From the cell containing the given text, extract its center point as (X, Y) coordinate. 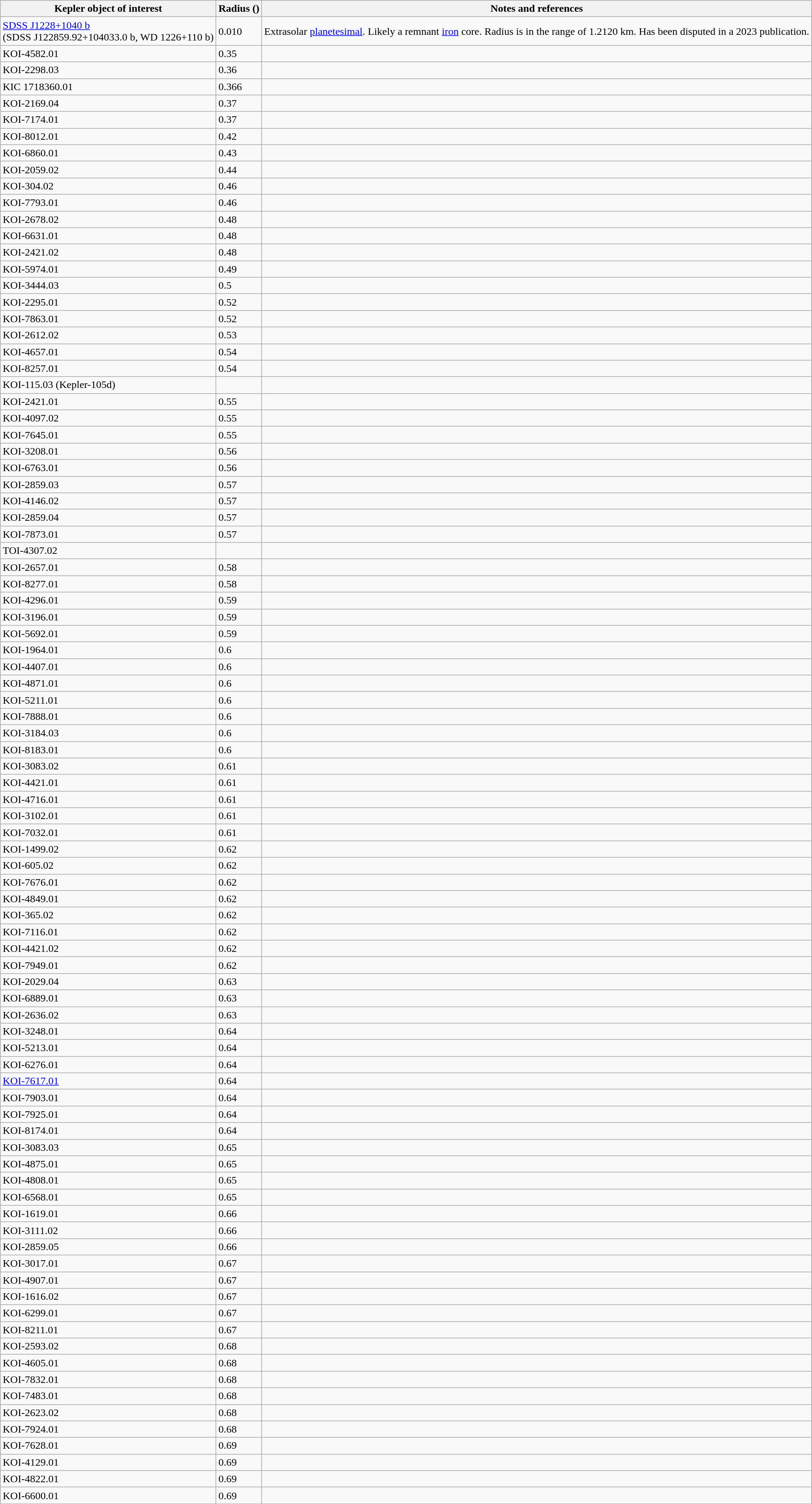
KOI-2421.02 (108, 253)
KOI-6860.01 (108, 153)
KOI-5213.01 (108, 1048)
KOI-4605.01 (108, 1363)
KOI-3083.02 (108, 766)
KOI-4716.01 (108, 799)
Kepler object of interest (108, 9)
KOI-4296.01 (108, 600)
KOI-7949.01 (108, 965)
KOI-4907.01 (108, 1280)
KOI-4421.01 (108, 783)
0.53 (239, 335)
KOI-6299.01 (108, 1313)
TOI-4307.02 (108, 551)
KOI-4871.01 (108, 683)
KOI-7793.01 (108, 202)
KOI-605.02 (108, 866)
KIC 1718360.01 (108, 87)
KOI-7888.01 (108, 716)
KOI-2298.03 (108, 70)
0.49 (239, 269)
KOI-7924.01 (108, 1429)
KOI-3102.01 (108, 816)
KOI-1499.02 (108, 849)
KOI-7116.01 (108, 932)
0.44 (239, 169)
KOI-8012.01 (108, 136)
KOI-8174.01 (108, 1131)
KOI-4875.01 (108, 1164)
SDSS J1228+1040 b(SDSS J122859.92+104033.0 b, WD 1226+110 b) (108, 31)
0.42 (239, 136)
0.366 (239, 87)
KOI-6600.01 (108, 1495)
KOI-7832.01 (108, 1379)
KOI-7873.01 (108, 534)
KOI-6763.01 (108, 468)
KOI-6276.01 (108, 1065)
0.5 (239, 286)
KOI-4849.01 (108, 899)
KOI-3017.01 (108, 1263)
KOI-1964.01 (108, 650)
KOI-4421.02 (108, 948)
KOI-2612.02 (108, 335)
KOI-2859.03 (108, 485)
KOI-6889.01 (108, 998)
KOI-5211.01 (108, 700)
KOI-3083.03 (108, 1147)
KOI-7174.01 (108, 120)
KOI-7617.01 (108, 1081)
KOI-7032.01 (108, 833)
KOI-7483.01 (108, 1396)
KOI-6631.01 (108, 236)
KOI-2636.02 (108, 1015)
Extrasolar planetesimal. Likely a remnant iron core. Radius is in the range of 1.2120 km. Has been disputed in a 2023 publication. (536, 31)
KOI-4407.01 (108, 667)
KOI-7925.01 (108, 1114)
KOI-8183.01 (108, 749)
KOI-3248.01 (108, 1032)
0.43 (239, 153)
Radius () (239, 9)
0.36 (239, 70)
KOI-3444.03 (108, 286)
KOI-7903.01 (108, 1098)
KOI-4097.02 (108, 418)
KOI-4822.01 (108, 1479)
KOI-3111.02 (108, 1230)
KOI-4657.01 (108, 352)
KOI-4146.02 (108, 501)
0.010 (239, 31)
KOI-2295.01 (108, 302)
KOI-2678.02 (108, 219)
Notes and references (536, 9)
KOI-5974.01 (108, 269)
KOI-365.02 (108, 915)
KOI-2623.02 (108, 1413)
KOI-6568.01 (108, 1197)
KOI-1616.02 (108, 1297)
KOI-8277.01 (108, 584)
KOI-4582.01 (108, 54)
KOI-4808.01 (108, 1180)
KOI-8257.01 (108, 368)
KOI-2421.01 (108, 401)
KOI-7628.01 (108, 1446)
KOI-304.02 (108, 186)
KOI-2859.04 (108, 518)
KOI-7645.01 (108, 435)
KOI-2859.05 (108, 1247)
KOI-3208.01 (108, 451)
KOI-2657.01 (108, 567)
KOI-7676.01 (108, 882)
KOI-8211.01 (108, 1330)
KOI-3196.01 (108, 617)
KOI-5692.01 (108, 634)
KOI-2169.04 (108, 103)
KOI-3184.03 (108, 733)
KOI-2059.02 (108, 169)
KOI-4129.01 (108, 1462)
KOI-115.03 (Kepler-105d) (108, 385)
KOI-2029.04 (108, 981)
KOI-1619.01 (108, 1214)
KOI-2593.02 (108, 1346)
0.35 (239, 54)
KOI-7863.01 (108, 319)
